Search for the cell housing the specified text and yield its [X, Y] center coordinate. 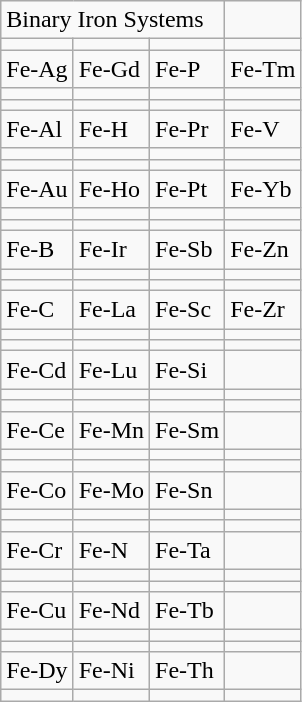
Fe-Nd [111, 611]
Fe-Mn [111, 430]
Fe-Au [37, 189]
Fe-B [37, 249]
Fe-Tm [263, 69]
Fe-Si [188, 370]
Fe-Tb [188, 611]
Fe-Sb [188, 249]
Fe-Ta [188, 550]
Fe-V [263, 129]
Fe-Ho [111, 189]
Fe-Co [37, 490]
Fe-Yb [263, 189]
Fe-Al [37, 129]
Fe-Ni [111, 671]
Fe-Dy [37, 671]
Fe-H [111, 129]
Fe-Ce [37, 430]
Fe-P [188, 69]
Fe-Cr [37, 550]
Fe-Sn [188, 490]
Fe-Ag [37, 69]
Fe-Th [188, 671]
Binary Iron Systems [113, 20]
Fe-Ir [111, 249]
Fe-Cd [37, 370]
Fe-Sm [188, 430]
Fe-Pt [188, 189]
Fe-La [111, 310]
Fe-Sc [188, 310]
Fe-Mo [111, 490]
Fe-Zr [263, 310]
Fe-Pr [188, 129]
Fe-C [37, 310]
Fe-Gd [111, 69]
Fe-Lu [111, 370]
Fe-Zn [263, 249]
Fe-Cu [37, 611]
Fe-N [111, 550]
